Detect which cell encompasses the target text, then output its [x, y] center coordinate. 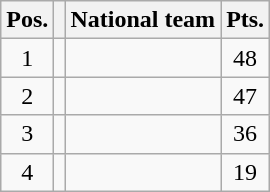
48 [246, 58]
36 [246, 134]
47 [246, 96]
19 [246, 172]
Pos. [28, 20]
2 [28, 96]
4 [28, 172]
3 [28, 134]
National team [143, 20]
1 [28, 58]
Pts. [246, 20]
